Output the [x, y] coordinate of the center of the cell containing the given text.  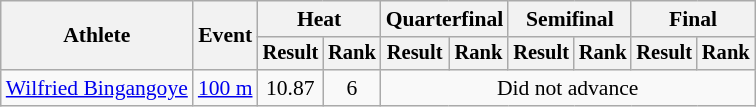
Heat [320, 19]
Did not advance [568, 88]
Wilfried Bingangoye [97, 88]
Quarterfinal [445, 19]
Semifinal [570, 19]
100 m [226, 88]
Final [692, 19]
10.87 [291, 88]
Event [226, 36]
Athlete [97, 36]
6 [352, 88]
